Return (X, Y) of the center of cell containing provided text 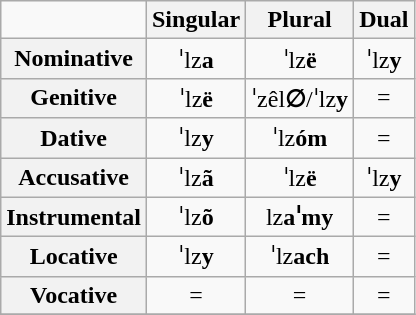
Vocative (74, 295)
ˈlzõ (196, 217)
Singular (196, 20)
Instrumental (74, 217)
ˈlza (196, 59)
Nominative (74, 59)
Genitive (74, 98)
ˈlzã (196, 178)
Dual (384, 20)
Plural (300, 20)
ˈlzach (300, 257)
ˈlzóm (300, 138)
Accusative (74, 178)
Locative (74, 257)
lzaˈmy (300, 217)
Dative (74, 138)
ˈzêl∅/ˈlzy (300, 98)
